Identify which cell holds the provided text, then report its [X, Y] central coordinate. 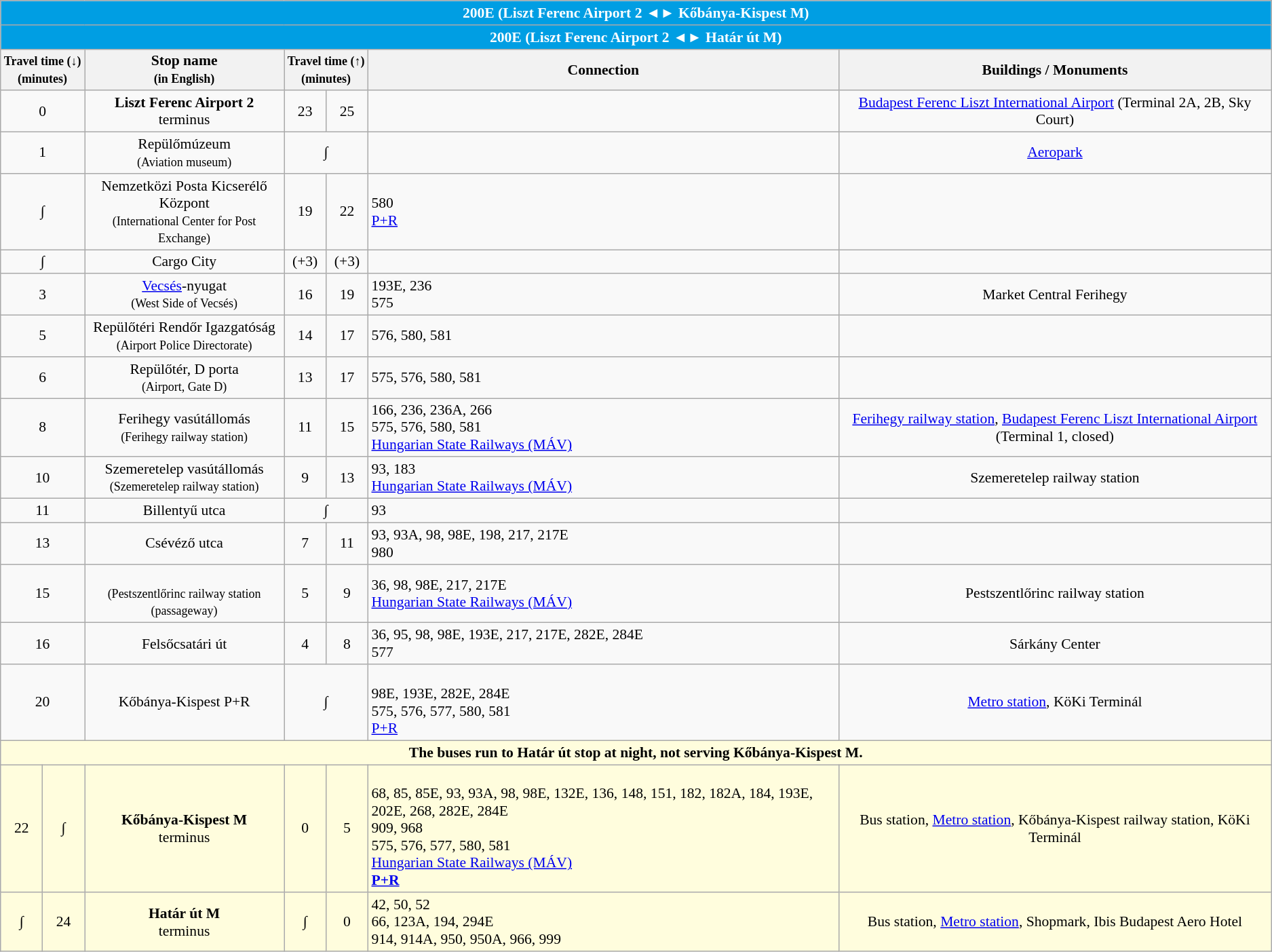
576, 580, 581 [603, 337]
Szemeretelep vasútállomás(Szemeretelep railway station) [184, 478]
200E (Liszt Ferenc Airport 2 ◄► Kőbánya-Kispest M) [636, 13]
Határ út Mterminus [184, 923]
Ferihegy railway station, Budapest Ferenc Liszt International Airport (Terminal 1, closed) [1054, 427]
193E, 236 575 [603, 294]
Market Central Ferihegy [1054, 294]
Repülőtér, D porta(Airport, Gate D) [184, 377]
Kőbánya-Kispest Mterminus [184, 829]
200E (Liszt Ferenc Airport 2 ◄► Határ út M) [636, 37]
Repülőmúzeum(Aviation museum) [184, 153]
(Pestszentlőrinc railway station (passageway) [184, 593]
10 [43, 478]
Ferihegy vasútállomás(Ferihegy railway station) [184, 427]
42, 50, 52 66, 123A, 194, 294E 914, 914A, 950, 950A, 966, 999 [603, 923]
Kőbánya-Kispest P+R [184, 702]
Sárkány Center [1054, 643]
166, 236, 236A, 266 575, 576, 580, 581Hungarian State Railways (MÁV) [603, 427]
Pestszentlőrinc railway station [1054, 593]
14 [305, 337]
25 [347, 111]
Travel time (↓)(minutes) [43, 69]
Vecsés-nyugat(West Side of Vecsés) [184, 294]
Felsőcsatári út [184, 643]
3 [43, 294]
Bus station, Metro station, Kőbánya-Kispest railway station, KöKi Terminál [1054, 829]
Nemzetközi Posta Kicserélő Központ(International Center for Post Exchange) [184, 212]
23 [305, 111]
Metro station, KöKi Terminál [1054, 702]
Repülőtéri Rendőr Igazgatóság(Airport Police Directorate) [184, 337]
4 [305, 643]
36, 98, 98E, 217, 217EHungarian State Railways (MÁV) [603, 593]
Csévéző utca [184, 543]
Aeropark [1054, 153]
580P+R [603, 212]
Liszt Ferenc Airport 2terminus [184, 111]
6 [43, 377]
1 [43, 153]
Cargo City [184, 262]
Bus station, Metro station, Shopmark, Ibis Budapest Aero Hotel [1054, 923]
7 [305, 543]
Connection [603, 69]
93, 93A, 98, 98E, 198, 217, 217E 980 [603, 543]
575, 576, 580, 581 [603, 377]
98E, 193E, 282E, 284E 575, 576, 577, 580, 581P+R [603, 702]
The buses run to Határ út stop at night, not serving Kőbánya-Kispest M. [636, 753]
Billentyű utca [184, 511]
24 [64, 923]
Stop name(in English) [184, 69]
20 [43, 702]
Travel time (↑)(minutes) [326, 69]
93, 183Hungarian State Railways (MÁV) [603, 478]
36, 95, 98, 98E, 193E, 217, 217E, 282E, 284E 577 [603, 643]
93 [603, 511]
Budapest Ferenc Liszt International Airport (Terminal 2A, 2B, Sky Court) [1054, 111]
Buildings / Monuments [1054, 69]
Szemeretelep railway station [1054, 478]
